Scan for the cell matching the given text and deliver its [X, Y] coordinate at center. 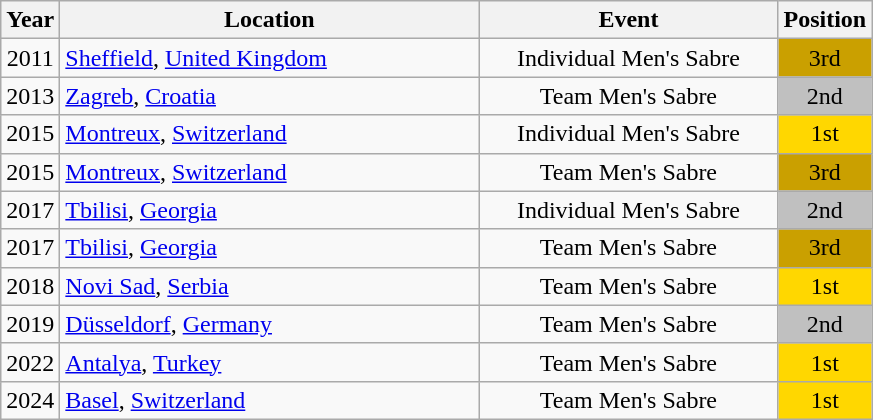
Düsseldorf, Germany [270, 324]
2011 [30, 58]
2024 [30, 400]
Position [825, 20]
2013 [30, 96]
Zagreb, Croatia [270, 96]
Year [30, 20]
2018 [30, 286]
Sheffield, United Kingdom [270, 58]
2019 [30, 324]
Antalya, Turkey [270, 362]
Location [270, 20]
2022 [30, 362]
Basel, Switzerland [270, 400]
Novi Sad, Serbia [270, 286]
Event [628, 20]
